Locate the cell with the specified text and output its [X, Y] center coordinate. 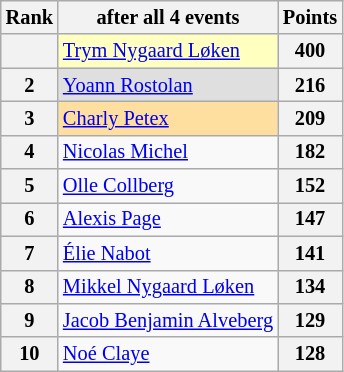
Jacob Benjamin Alveberg [168, 320]
3 [30, 118]
182 [310, 152]
6 [30, 219]
Élie Nabot [168, 253]
152 [310, 186]
Rank [30, 17]
9 [30, 320]
Olle Collberg [168, 186]
Noé Claye [168, 354]
128 [310, 354]
Mikkel Nygaard Løken [168, 287]
147 [310, 219]
Alexis Page [168, 219]
10 [30, 354]
209 [310, 118]
2 [30, 85]
129 [310, 320]
after all 4 events [168, 17]
8 [30, 287]
400 [310, 51]
Nicolas Michel [168, 152]
Yoann Rostolan [168, 85]
134 [310, 287]
Trym Nygaard Løken [168, 51]
216 [310, 85]
4 [30, 152]
Points [310, 17]
7 [30, 253]
Charly Petex [168, 118]
141 [310, 253]
5 [30, 186]
